Pinpoint the cell where the given text exists, returning its (x, y) midpoint coordinate. 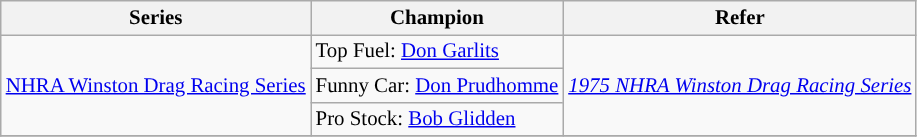
Series (156, 18)
Pro Stock: Bob Glidden (438, 119)
NHRA Winston Drag Racing Series (156, 85)
Funny Car: Don Prudhomme (438, 85)
1975 NHRA Winston Drag Racing Series (740, 85)
Champion (438, 18)
Top Fuel: Don Garlits (438, 51)
Refer (740, 18)
